Capture the cell that displays the provided text and extract its (x, y) central coordinate. 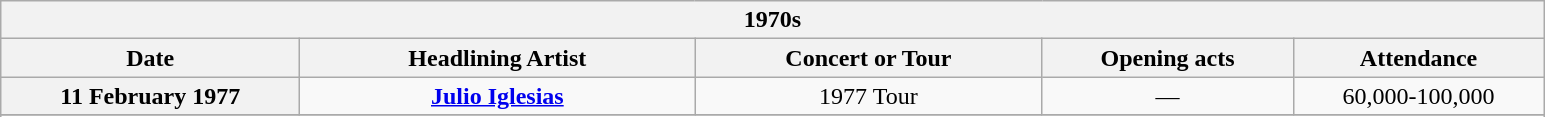
— (1168, 96)
Attendance (1418, 58)
60,000-100,000 (1418, 96)
1977 Tour (868, 96)
Opening acts (1168, 58)
Concert or Tour (868, 58)
Date (150, 58)
Julio Iglesias (498, 96)
Headlining Artist (498, 58)
1970s (772, 20)
11 February 1977 (150, 96)
